From the cell containing the given text, extract its center point as (X, Y) coordinate. 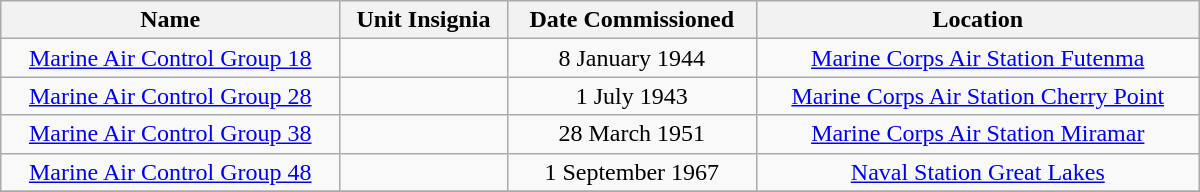
Marine Air Control Group 18 (170, 58)
1 September 1967 (632, 172)
Date Commissioned (632, 20)
Unit Insignia (424, 20)
Marine Corps Air Station Futenma (978, 58)
8 January 1944 (632, 58)
Marine Corps Air Station Miramar (978, 134)
Marine Air Control Group 28 (170, 96)
Naval Station Great Lakes (978, 172)
1 July 1943 (632, 96)
Marine Air Control Group 48 (170, 172)
Name (170, 20)
Location (978, 20)
28 March 1951 (632, 134)
Marine Corps Air Station Cherry Point (978, 96)
Marine Air Control Group 38 (170, 134)
